Search for the cell housing the specified text and yield its (X, Y) center coordinate. 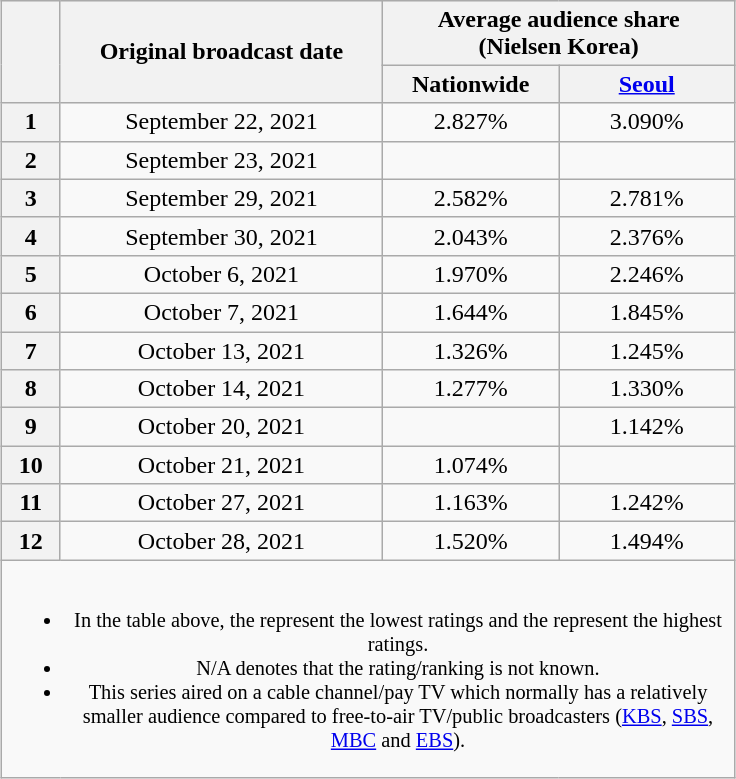
2.043% (471, 236)
3 (30, 198)
Nationwide (471, 84)
12 (30, 541)
1.074% (471, 465)
2 (30, 160)
1.520% (471, 541)
4 (30, 236)
1.277% (471, 389)
1.644% (471, 312)
3.090% (647, 122)
2.246% (647, 274)
October 28, 2021 (221, 541)
1.845% (647, 312)
7 (30, 351)
September 29, 2021 (221, 198)
9 (30, 427)
1.970% (471, 274)
October 27, 2021 (221, 503)
Average audience share(Nielsen Korea) (559, 32)
11 (30, 503)
1 (30, 122)
2.582% (471, 198)
September 23, 2021 (221, 160)
2.376% (647, 236)
1.330% (647, 389)
2.781% (647, 198)
1.242% (647, 503)
1.142% (647, 427)
1.494% (647, 541)
October 13, 2021 (221, 351)
September 22, 2021 (221, 122)
October 7, 2021 (221, 312)
6 (30, 312)
Original broadcast date (221, 52)
October 14, 2021 (221, 389)
1.326% (471, 351)
5 (30, 274)
2.827% (471, 122)
October 21, 2021 (221, 465)
October 20, 2021 (221, 427)
October 6, 2021 (221, 274)
10 (30, 465)
Seoul (647, 84)
September 30, 2021 (221, 236)
1.163% (471, 503)
1.245% (647, 351)
8 (30, 389)
